Output the [X, Y] coordinate of the center of the cell containing the given text.  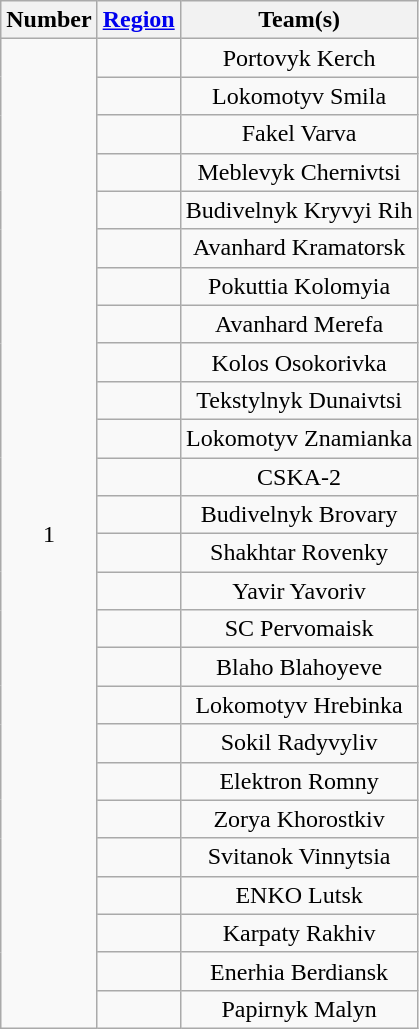
Lokomotyv Smila [299, 96]
ENKO Lutsk [299, 895]
SC Pervomaisk [299, 629]
Fakel Varva [299, 134]
Tekstylnyk Dunaivtsi [299, 400]
Sokil Radyvyliv [299, 743]
Number [49, 20]
Yavir Yavoriv [299, 591]
Portovyk Kerch [299, 58]
Team(s) [299, 20]
Svitanok Vinnytsia [299, 857]
Papirnyk Malyn [299, 1009]
Pokuttia Kolomyia [299, 286]
Budivelnyk Kryvyi Rih [299, 210]
CSKA-2 [299, 477]
Blaho Blahoyeve [299, 667]
Lokomotyv Znamianka [299, 438]
Kolos Osokorivka [299, 362]
Shakhtar Rovenky [299, 553]
Meblevyk Chernivtsi [299, 172]
Enerhia Berdiansk [299, 971]
Elektron Romny [299, 781]
Avanhard Merefa [299, 324]
Karpaty Rakhiv [299, 933]
Zorya Khorostkiv [299, 819]
Avanhard Kramatorsk [299, 248]
Budivelnyk Brovary [299, 515]
Region [138, 20]
Lokomotyv Hrebinka [299, 705]
1 [49, 534]
